Extract the (X, Y) coordinate from the center of the cell holding the provided text.  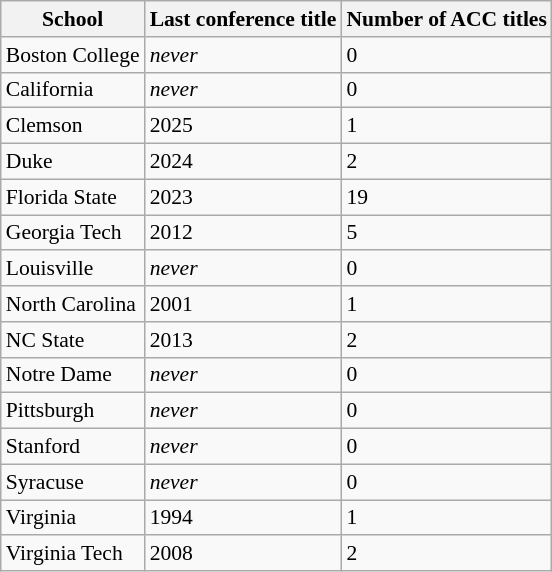
2012 (244, 233)
Syracuse (73, 482)
2008 (244, 554)
California (73, 90)
Boston College (73, 55)
North Carolina (73, 304)
Georgia Tech (73, 233)
2023 (244, 197)
Virginia Tech (73, 554)
Clemson (73, 126)
Last conference title (244, 19)
Florida State (73, 197)
2025 (244, 126)
2013 (244, 340)
19 (446, 197)
Pittsburgh (73, 411)
NC State (73, 340)
Number of ACC titles (446, 19)
School (73, 19)
Notre Dame (73, 375)
Virginia (73, 518)
Stanford (73, 447)
5 (446, 233)
Duke (73, 162)
1994 (244, 518)
2001 (244, 304)
2024 (244, 162)
Louisville (73, 269)
